Search for the cell housing the specified text and yield its [x, y] center coordinate. 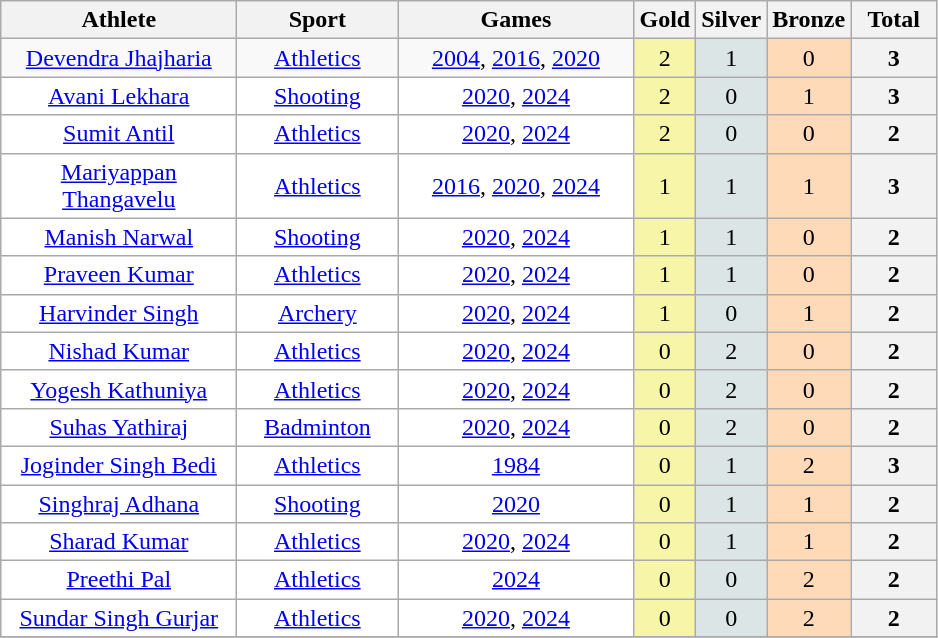
2004, 2016, 2020 [516, 58]
Bronze [809, 20]
Sumit Antil [119, 134]
Praveen Kumar [119, 275]
Mariyappan Thangavelu [119, 186]
2016, 2020, 2024 [516, 186]
Gold [665, 20]
Preethi Pal [119, 580]
Suhas Yathiraj [119, 427]
Sharad Kumar [119, 542]
Games [516, 20]
Avani Lekhara [119, 96]
Yogesh Kathuniya [119, 389]
2024 [516, 580]
Total [894, 20]
2020 [516, 503]
Singhraj Adhana [119, 503]
Archery [318, 313]
Sport [318, 20]
Devendra Jhajharia [119, 58]
Harvinder Singh [119, 313]
Joginder Singh Bedi [119, 465]
Nishad Kumar [119, 351]
Badminton [318, 427]
Manish Narwal [119, 237]
Silver [732, 20]
Sundar Singh Gurjar [119, 618]
1984 [516, 465]
Athlete [119, 20]
